For the text-containing cell, return its midpoint in [X, Y] coordinate format. 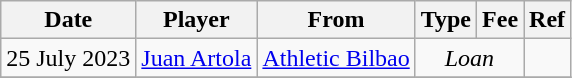
Player [196, 20]
Type [446, 20]
Juan Artola [196, 58]
Loan [469, 58]
Date [68, 20]
Athletic Bilbao [336, 58]
Fee [500, 20]
Ref [548, 20]
25 July 2023 [68, 58]
From [336, 20]
